Extract the [x, y] coordinate from the center of the cell holding the provided text.  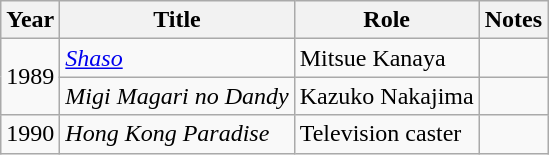
Role [386, 20]
Shaso [177, 58]
1990 [30, 134]
Television caster [386, 134]
Hong Kong Paradise [177, 134]
Mitsue Kanaya [386, 58]
Migi Magari no Dandy [177, 96]
Notes [513, 20]
1989 [30, 77]
Kazuko Nakajima [386, 96]
Title [177, 20]
Year [30, 20]
